Search for the cell housing the specified text and yield its (x, y) center coordinate. 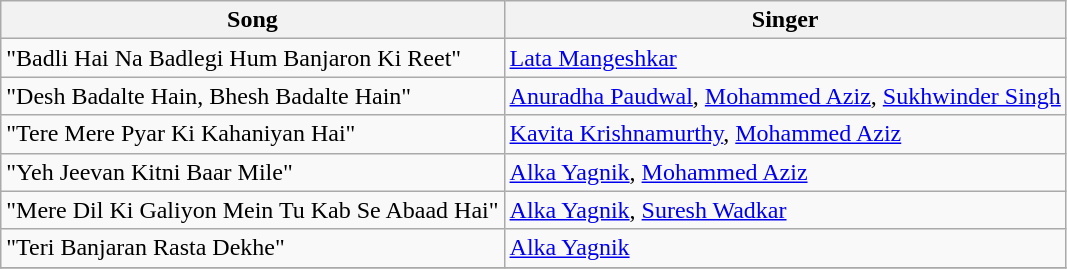
"Mere Dil Ki Galiyon Mein Tu Kab Se Abaad Hai" (252, 210)
Lata Mangeshkar (785, 58)
"Teri Banjaran Rasta Dekhe" (252, 248)
Alka Yagnik, Mohammed Aziz (785, 172)
Alka Yagnik, Suresh Wadkar (785, 210)
Kavita Krishnamurthy, Mohammed Aziz (785, 134)
"Yeh Jeevan Kitni Baar Mile" (252, 172)
Alka Yagnik (785, 248)
"Desh Badalte Hain, Bhesh Badalte Hain" (252, 96)
Song (252, 20)
Anuradha Paudwal, Mohammed Aziz, Sukhwinder Singh (785, 96)
"Tere Mere Pyar Ki Kahaniyan Hai" (252, 134)
"Badli Hai Na Badlegi Hum Banjaron Ki Reet" (252, 58)
Singer (785, 20)
